Determine the (X, Y) coordinate at the center of the cell enclosing the given text.  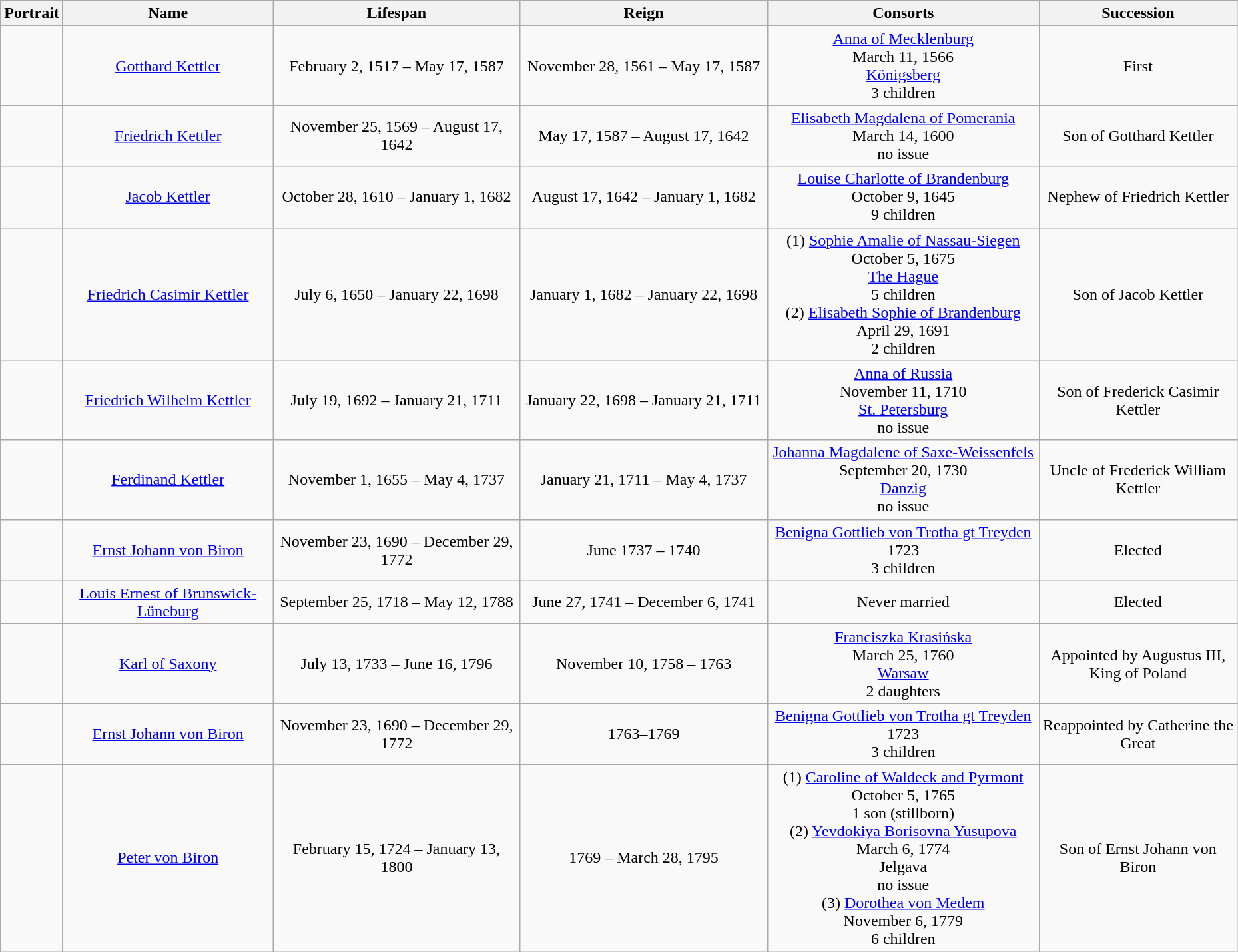
First (1137, 65)
January 21, 1711 – May 4, 1737 (643, 479)
Name (168, 13)
Johanna Magdalene of Saxe-WeissenfelsSeptember 20, 1730Danzigno issue (903, 479)
May 17, 1587 – August 17, 1642 (643, 136)
1769 – March 28, 1795 (643, 857)
June 27, 1741 – December 6, 1741 (643, 602)
Uncle of Frederick William Kettler (1137, 479)
Franciszka KrasińskaMarch 25, 1760Warsaw2 daughters (903, 663)
Friedrich Casimir Kettler (168, 294)
Son of Frederick Casimir Kettler (1137, 401)
Anna of MecklenburgMarch 11, 1566Königsberg3 children (903, 65)
January 22, 1698 – January 21, 1711 (643, 401)
July 13, 1733 – June 16, 1796 (397, 663)
Friedrich Wilhelm Kettler (168, 401)
Peter von Biron (168, 857)
Gotthard Kettler (168, 65)
June 1737 – 1740 (643, 550)
January 1, 1682 – January 22, 1698 (643, 294)
August 17, 1642 – January 1, 1682 (643, 197)
Friedrich Kettler (168, 136)
September 25, 1718 – May 12, 1788 (397, 602)
Elisabeth Magdalena of PomeraniaMarch 14, 1600no issue (903, 136)
Appointed by Augustus III, King of Poland (1137, 663)
November 10, 1758 – 1763 (643, 663)
Louise Charlotte of BrandenburgOctober 9, 16459 children (903, 197)
Succession (1137, 13)
February 15, 1724 – January 13, 1800 (397, 857)
1763–1769 (643, 734)
Son of Gotthard Kettler (1137, 136)
Reign (643, 13)
Ferdinand Kettler (168, 479)
February 2, 1517 – May 17, 1587 (397, 65)
Anna of RussiaNovember 11, 1710St. Petersburgno issue (903, 401)
Jacob Kettler (168, 197)
Lifespan (397, 13)
Consorts (903, 13)
Reappointed by Catherine the Great (1137, 734)
(1) Sophie Amalie of Nassau-SiegenOctober 5, 1675The Hague5 children(2) Elisabeth Sophie of BrandenburgApril 29, 16912 children (903, 294)
July 6, 1650 – January 22, 1698 (397, 294)
Son of Jacob Kettler (1137, 294)
October 28, 1610 – January 1, 1682 (397, 197)
November 28, 1561 – May 17, 1587 (643, 65)
Son of Ernst Johann von Biron (1137, 857)
July 19, 1692 – January 21, 1711 (397, 401)
Louis Ernest of Brunswick-Lüneburg (168, 602)
Never married (903, 602)
Portrait (32, 13)
November 1, 1655 – May 4, 1737 (397, 479)
Karl of Saxony (168, 663)
Nephew of Friedrich Kettler (1137, 197)
November 25, 1569 – August 17, 1642 (397, 136)
